Detect which cell encompasses the target text, then output its (X, Y) center coordinate. 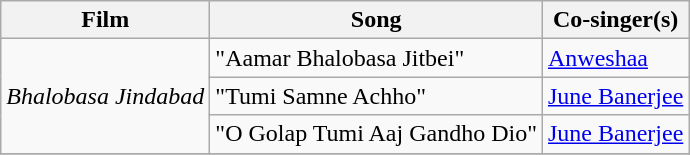
"Tumi Samne Achho" (376, 96)
"Aamar Bhalobasa Jitbei" (376, 58)
Film (106, 20)
"O Golap Tumi Aaj Gandho Dio" (376, 134)
Song (376, 20)
Bhalobasa Jindabad (106, 96)
Co-singer(s) (615, 20)
Anweshaa (615, 58)
